Return (X, Y) of the center of cell containing provided text 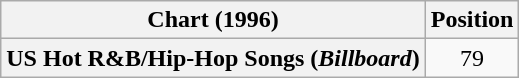
Position (472, 20)
79 (472, 58)
Chart (1996) (213, 20)
US Hot R&B/Hip-Hop Songs (Billboard) (213, 58)
